Identify which cell holds the provided text, then report its (X, Y) central coordinate. 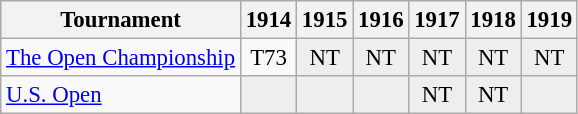
1916 (381, 20)
Tournament (121, 20)
1919 (549, 20)
T73 (268, 58)
1914 (268, 20)
1915 (325, 20)
1917 (437, 20)
1918 (493, 20)
U.S. Open (121, 95)
The Open Championship (121, 58)
